Identify which cell holds the provided text, then report its (x, y) central coordinate. 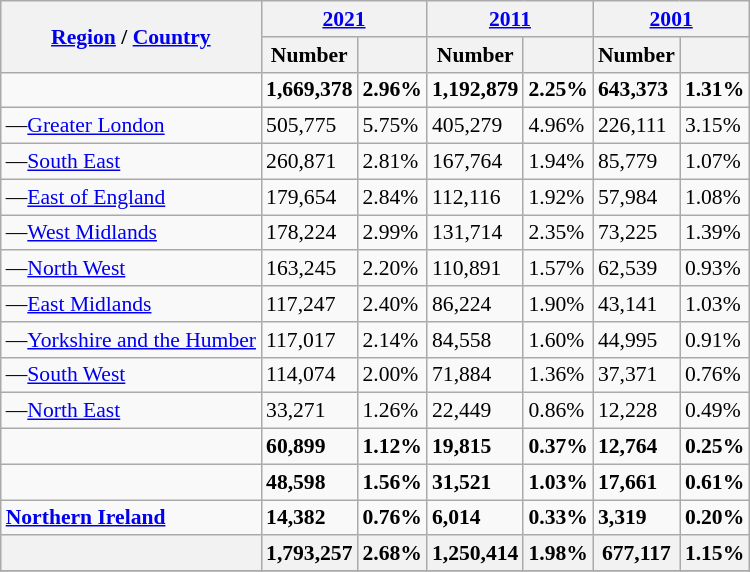
71,884 (475, 375)
48,598 (309, 482)
2.14% (392, 339)
1.39% (714, 232)
0.86% (558, 411)
60,899 (309, 446)
73,225 (636, 232)
1.92% (558, 197)
1.07% (714, 161)
17,661 (636, 482)
—South West (131, 375)
1.98% (558, 553)
0.20% (714, 518)
33,271 (309, 411)
112,116 (475, 197)
1.56% (392, 482)
86,224 (475, 304)
1.57% (558, 268)
1,192,879 (475, 90)
—East of England (131, 197)
2011 (510, 19)
—North East (131, 411)
12,764 (636, 446)
2021 (344, 19)
—Yorkshire and the Humber (131, 339)
1.36% (558, 375)
2.40% (392, 304)
0.37% (558, 446)
179,654 (309, 197)
12,228 (636, 411)
3,319 (636, 518)
5.75% (392, 126)
2001 (671, 19)
Northern Ireland (131, 518)
2.35% (558, 232)
2.00% (392, 375)
62,539 (636, 268)
2.20% (392, 268)
2.68% (392, 553)
0.49% (714, 411)
85,779 (636, 161)
1,250,414 (475, 553)
2.96% (392, 90)
1.12% (392, 446)
14,382 (309, 518)
31,521 (475, 482)
1.90% (558, 304)
1.31% (714, 90)
1,669,378 (309, 90)
260,871 (309, 161)
163,245 (309, 268)
1,793,257 (309, 553)
505,775 (309, 126)
—East Midlands (131, 304)
—West Midlands (131, 232)
1.94% (558, 161)
110,891 (475, 268)
131,714 (475, 232)
178,224 (309, 232)
0.25% (714, 446)
117,017 (309, 339)
1.60% (558, 339)
0.93% (714, 268)
226,111 (636, 126)
1.15% (714, 553)
117,247 (309, 304)
6,014 (475, 518)
43,141 (636, 304)
84,558 (475, 339)
—North West (131, 268)
37,371 (636, 375)
114,074 (309, 375)
—Greater London (131, 126)
0.91% (714, 339)
3.15% (714, 126)
19,815 (475, 446)
0.33% (558, 518)
44,995 (636, 339)
—South East (131, 161)
Region / Country (131, 36)
1.26% (392, 411)
2.84% (392, 197)
677,117 (636, 553)
2.99% (392, 232)
4.96% (558, 126)
22,449 (475, 411)
643,373 (636, 90)
1.08% (714, 197)
2.81% (392, 161)
0.61% (714, 482)
57,984 (636, 197)
405,279 (475, 126)
167,764 (475, 161)
2.25% (558, 90)
